Search for the cell housing the specified text and yield its [x, y] center coordinate. 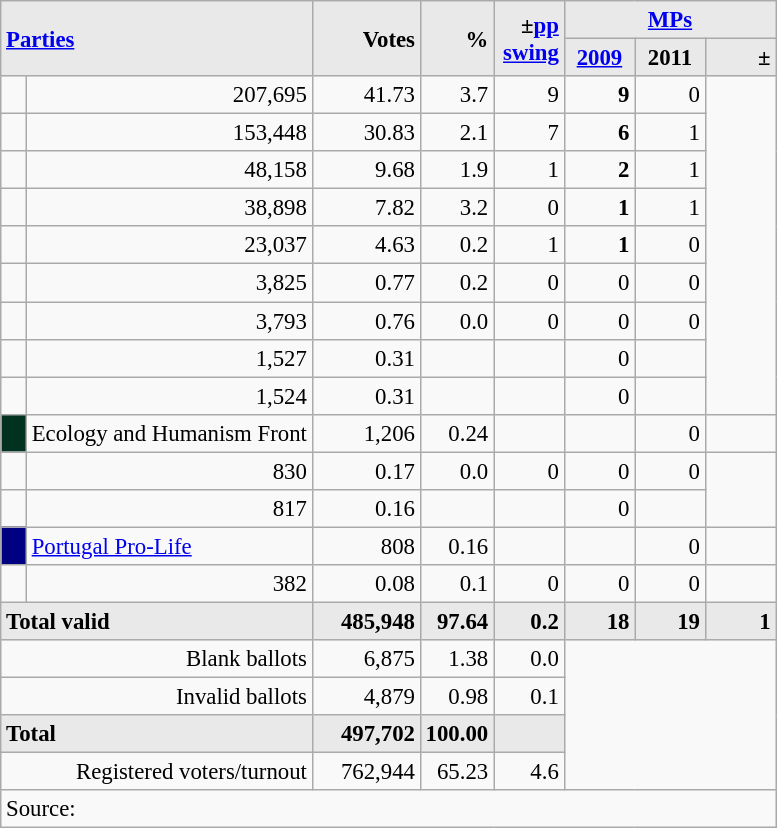
9.68 [366, 170]
4,879 [366, 697]
7 [530, 133]
1,206 [366, 433]
0.77 [366, 283]
18 [600, 621]
Registered voters/turnout [156, 772]
0.17 [366, 471]
4.63 [366, 245]
2011 [670, 58]
762,944 [366, 772]
0.98 [456, 697]
817 [169, 509]
Ecology and Humanism Front [169, 433]
38,898 [169, 208]
382 [169, 584]
0.24 [456, 433]
2 [600, 170]
Total valid [156, 621]
2.1 [456, 133]
48,158 [169, 170]
3.7 [456, 95]
Votes [366, 38]
1,524 [169, 396]
±pp swing [530, 38]
3.2 [456, 208]
7.82 [366, 208]
65.23 [456, 772]
0.76 [366, 321]
MPs [670, 20]
100.00 [456, 734]
23,037 [169, 245]
19 [670, 621]
Parties [156, 38]
97.64 [456, 621]
± [740, 58]
497,702 [366, 734]
207,695 [169, 95]
Source: [388, 809]
% [456, 38]
2009 [600, 58]
830 [169, 471]
41.73 [366, 95]
3,825 [169, 283]
4.6 [530, 772]
Total [156, 734]
1.9 [456, 170]
Portugal Pro-Life [169, 546]
1,527 [169, 358]
1.38 [456, 659]
808 [366, 546]
Invalid ballots [156, 697]
6,875 [366, 659]
Blank ballots [156, 659]
153,448 [169, 133]
3,793 [169, 321]
6 [600, 133]
30.83 [366, 133]
485,948 [366, 621]
0.08 [366, 584]
